Detect which cell encompasses the target text, then output its [x, y] center coordinate. 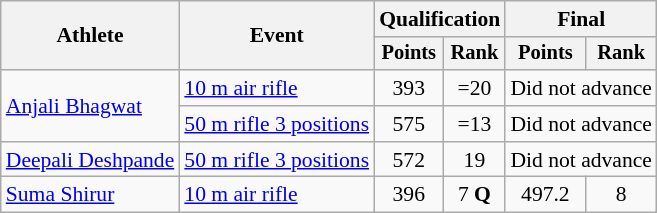
Anjali Bhagwat [90, 106]
Final [581, 19]
572 [408, 160]
Athlete [90, 36]
=20 [474, 88]
Deepali Deshpande [90, 160]
Suma Shirur [90, 195]
19 [474, 160]
393 [408, 88]
Event [276, 36]
8 [621, 195]
Qualification [440, 19]
575 [408, 124]
497.2 [545, 195]
7 Q [474, 195]
396 [408, 195]
=13 [474, 124]
